Capture the cell that displays the provided text and extract its (X, Y) central coordinate. 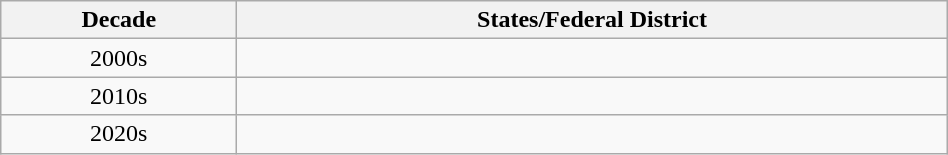
2020s (119, 134)
Decade (119, 20)
2000s (119, 58)
2010s (119, 96)
States/Federal District (592, 20)
